Provide the (X, Y) coordinate of the cell's center where the given text is located.  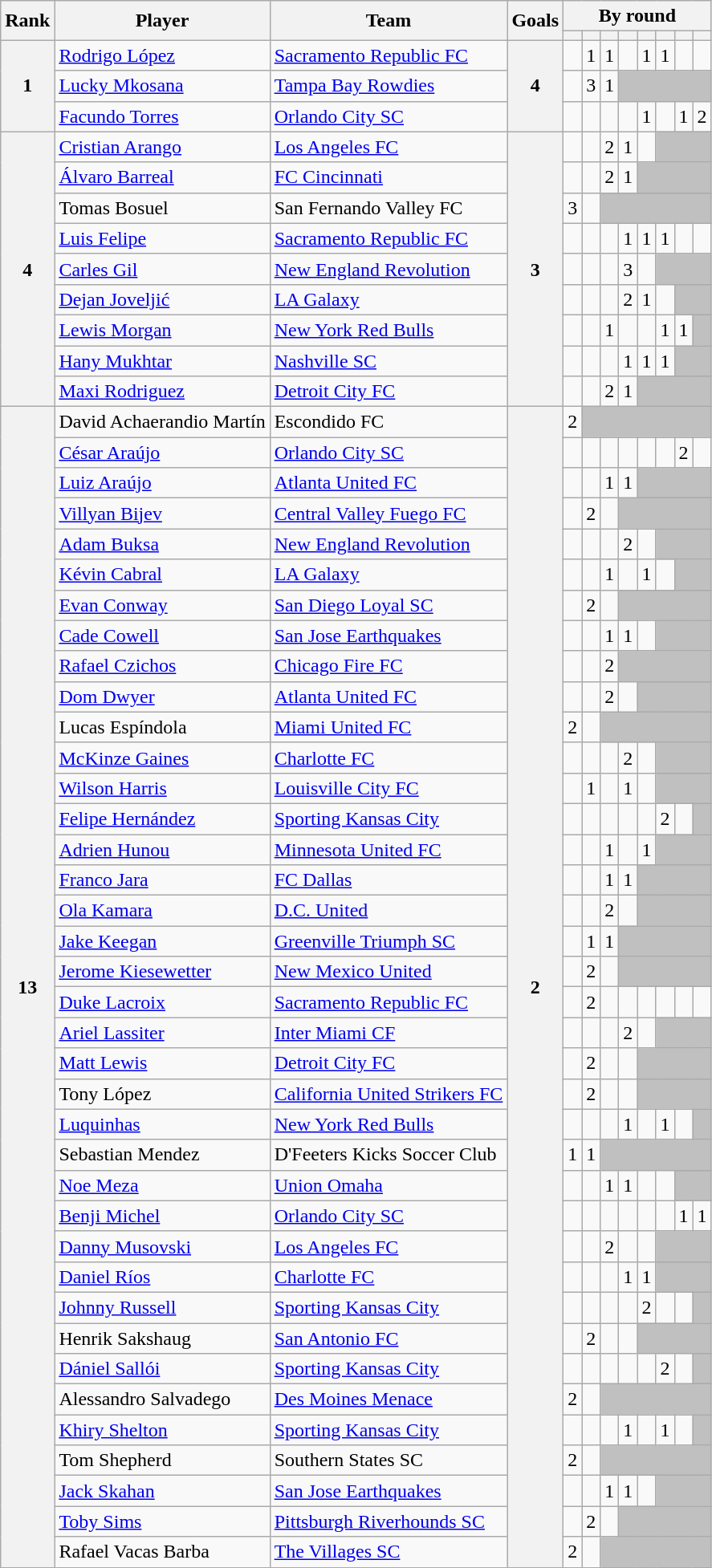
Luquinhas (162, 1124)
The Villages SC (389, 1552)
San Fernando Valley FC (389, 208)
Adam Buksa (162, 544)
David Achaerandio Martín (162, 422)
Villyan Bijev (162, 514)
Team (389, 21)
Matt Lewis (162, 1063)
Miami United FC (389, 727)
César Araújo (162, 453)
Evan Conway (162, 605)
Dániel Sallói (162, 1369)
Luiz Araújo (162, 483)
Tom Shepherd (162, 1460)
Cristian Arango (162, 147)
Jerome Kiesewetter (162, 972)
Escondido FC (389, 422)
Tony López (162, 1094)
Maxi Rodriguez (162, 392)
Toby Sims (162, 1521)
Goals (535, 21)
Sebastian Mendez (162, 1155)
Danny Musovski (162, 1246)
Central Valley Fuego FC (389, 514)
Lucky Mkosana (162, 86)
D'Feeters Kicks Soccer Club (389, 1155)
13 (27, 987)
Chicago Fire FC (389, 666)
Greenville Triumph SC (389, 941)
Lewis Morgan (162, 330)
Duke Lacroix (162, 1002)
Rank (27, 21)
Daniel Ríos (162, 1277)
Hany Mukhtar (162, 360)
Kévin Cabral (162, 575)
Henrik Sakshaug (162, 1338)
Nashville SC (389, 360)
Felipe Hernández (162, 819)
Khiry Shelton (162, 1430)
Ola Kamara (162, 911)
San Antonio FC (389, 1338)
Rafael Czichos (162, 666)
Union Omaha (389, 1185)
Benji Michel (162, 1216)
Cade Cowell (162, 636)
Southern States SC (389, 1460)
Jack Skahan (162, 1491)
Minnesota United FC (389, 850)
FC Dallas (389, 880)
Player (162, 21)
Álvaro Barreal (162, 177)
McKinze Gaines (162, 758)
D.C. United (389, 911)
Tampa Bay Rowdies (389, 86)
Pittsburgh Riverhounds SC (389, 1521)
Des Moines Menace (389, 1399)
Dejan Joveljić (162, 299)
Carles Gil (162, 269)
Luis Felipe (162, 238)
Franco Jara (162, 880)
Rafael Vacas Barba (162, 1552)
Adrien Hunou (162, 850)
Noe Meza (162, 1185)
Alessandro Salvadego (162, 1399)
California United Strikers FC (389, 1094)
Ariel Lassiter (162, 1033)
New Mexico United (389, 972)
Dom Dwyer (162, 697)
Facundo Torres (162, 116)
Lucas Espíndola (162, 727)
Inter Miami CF (389, 1033)
Tomas Bosuel (162, 208)
Louisville City FC (389, 788)
Johnny Russell (162, 1307)
Wilson Harris (162, 788)
Rodrigo López (162, 55)
FC Cincinnati (389, 177)
San Diego Loyal SC (389, 605)
Jake Keegan (162, 941)
By round (637, 16)
